Locate the cell with the specified text and output its [X, Y] center coordinate. 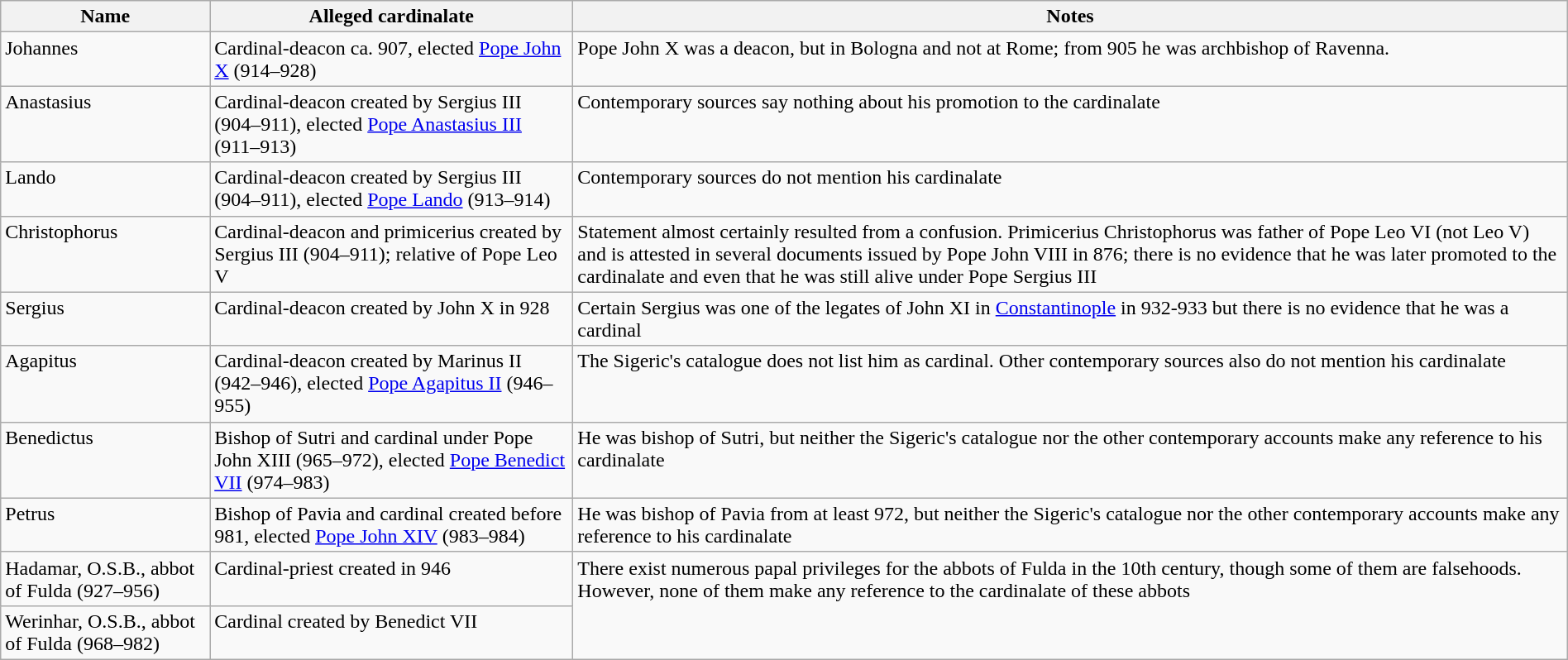
The Sigeric's catalogue does not list him as cardinal. Other contemporary sources also do not mention his cardinalate [1070, 384]
Sergius [106, 319]
Certain Sergius was one of the legates of John XI in Constantinople in 932-933 but there is no evidence that he was a cardinal [1070, 319]
Cardinal-deacon created by John X in 928 [392, 319]
He was bishop of Sutri, but neither the Sigeric's catalogue nor the other contemporary accounts make any reference to his cardinalate [1070, 460]
Pope John X was a deacon, but in Bologna and not at Rome; from 905 he was archbishop of Ravenna. [1070, 60]
Bishop of Pavia and cardinal created before 981, elected Pope John XIV (983–984) [392, 524]
Benedictus [106, 460]
Cardinal created by Benedict VII [392, 632]
Contemporary sources do not mention his cardinalate [1070, 189]
Name [106, 17]
Alleged cardinalate [392, 17]
Petrus [106, 524]
Cardinal-deacon and primicerius created by Sergius III (904–911); relative of Pope Leo V [392, 254]
Anastasius [106, 124]
Agapitus [106, 384]
Cardinal-priest created in 946 [392, 579]
Cardinal-deacon ca. 907, elected Pope John X (914–928) [392, 60]
Werinhar, O.S.B., abbot of Fulda (968–982) [106, 632]
Christophorus [106, 254]
Contemporary sources say nothing about his promotion to the cardinalate [1070, 124]
Lando [106, 189]
Cardinal-deacon created by Sergius III (904–911), elected Pope Anastasius III (911–913) [392, 124]
Hadamar, O.S.B., abbot of Fulda (927–956) [106, 579]
Johannes [106, 60]
Notes [1070, 17]
Bishop of Sutri and cardinal under Pope John XIII (965–972), elected Pope Benedict VII (974–983) [392, 460]
Cardinal-deacon created by Marinus II (942–946), elected Pope Agapitus II (946–955) [392, 384]
Cardinal-deacon created by Sergius III (904–911), elected Pope Lando (913–914) [392, 189]
